Detect which cell encompasses the target text, then output its (X, Y) center coordinate. 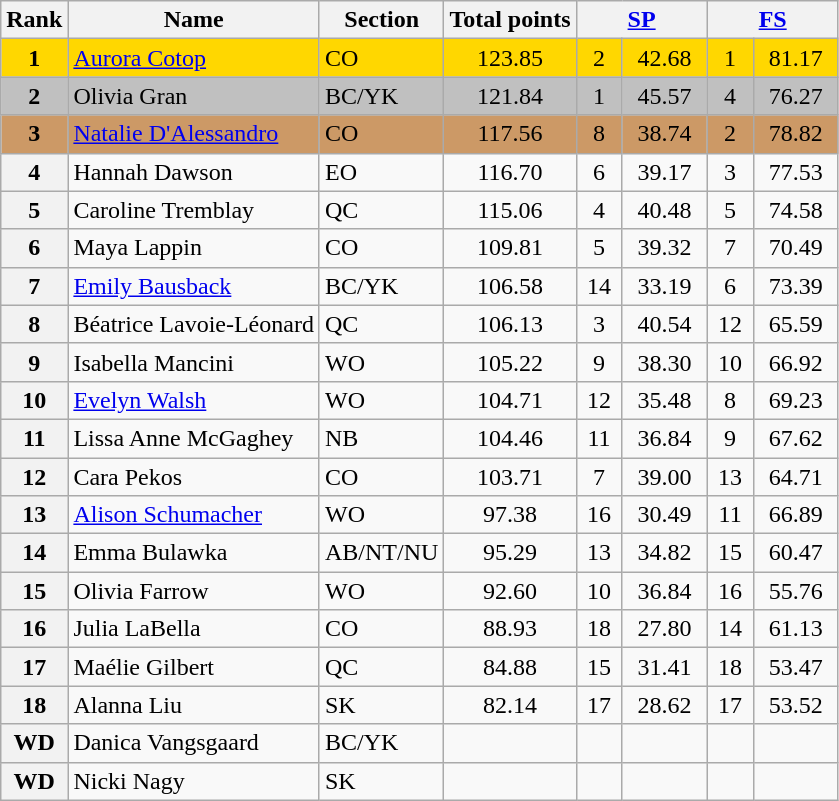
Emily Bausback (194, 286)
Emma Bulawka (194, 553)
EO (381, 172)
Olivia Farrow (194, 591)
123.85 (510, 58)
106.58 (510, 286)
40.54 (664, 324)
Alison Schumacher (194, 515)
73.39 (796, 286)
104.71 (510, 400)
Maélie Gilbert (194, 667)
121.84 (510, 96)
FS (772, 20)
69.23 (796, 400)
Aurora Cotop (194, 58)
38.30 (664, 362)
116.70 (510, 172)
64.71 (796, 477)
117.56 (510, 134)
35.48 (664, 400)
AB/NT/NU (381, 553)
Name (194, 20)
30.49 (664, 515)
Julia LaBella (194, 629)
31.41 (664, 667)
40.48 (664, 210)
65.59 (796, 324)
66.89 (796, 515)
38.74 (664, 134)
Maya Lappin (194, 248)
67.62 (796, 438)
34.82 (664, 553)
39.17 (664, 172)
106.13 (510, 324)
97.38 (510, 515)
60.47 (796, 553)
95.29 (510, 553)
Béatrice Lavoie-Léonard (194, 324)
77.53 (796, 172)
Nicki Nagy (194, 781)
Section (381, 20)
92.60 (510, 591)
Isabella Mancini (194, 362)
105.22 (510, 362)
Caroline Tremblay (194, 210)
Alanna Liu (194, 705)
82.14 (510, 705)
Hannah Dawson (194, 172)
78.82 (796, 134)
104.46 (510, 438)
28.62 (664, 705)
Olivia Gran (194, 96)
39.00 (664, 477)
33.19 (664, 286)
Rank (34, 20)
70.49 (796, 248)
53.47 (796, 667)
66.92 (796, 362)
115.06 (510, 210)
76.27 (796, 96)
55.76 (796, 591)
Danica Vangsgaard (194, 743)
45.57 (664, 96)
42.68 (664, 58)
Total points (510, 20)
103.71 (510, 477)
Cara Pekos (194, 477)
74.58 (796, 210)
88.93 (510, 629)
Lissa Anne McGaghey (194, 438)
81.17 (796, 58)
53.52 (796, 705)
SP (642, 20)
61.13 (796, 629)
Natalie D'Alessandro (194, 134)
109.81 (510, 248)
Evelyn Walsh (194, 400)
27.80 (664, 629)
NB (381, 438)
39.32 (664, 248)
84.88 (510, 667)
